From the cell containing the given text, extract its center point as [X, Y] coordinate. 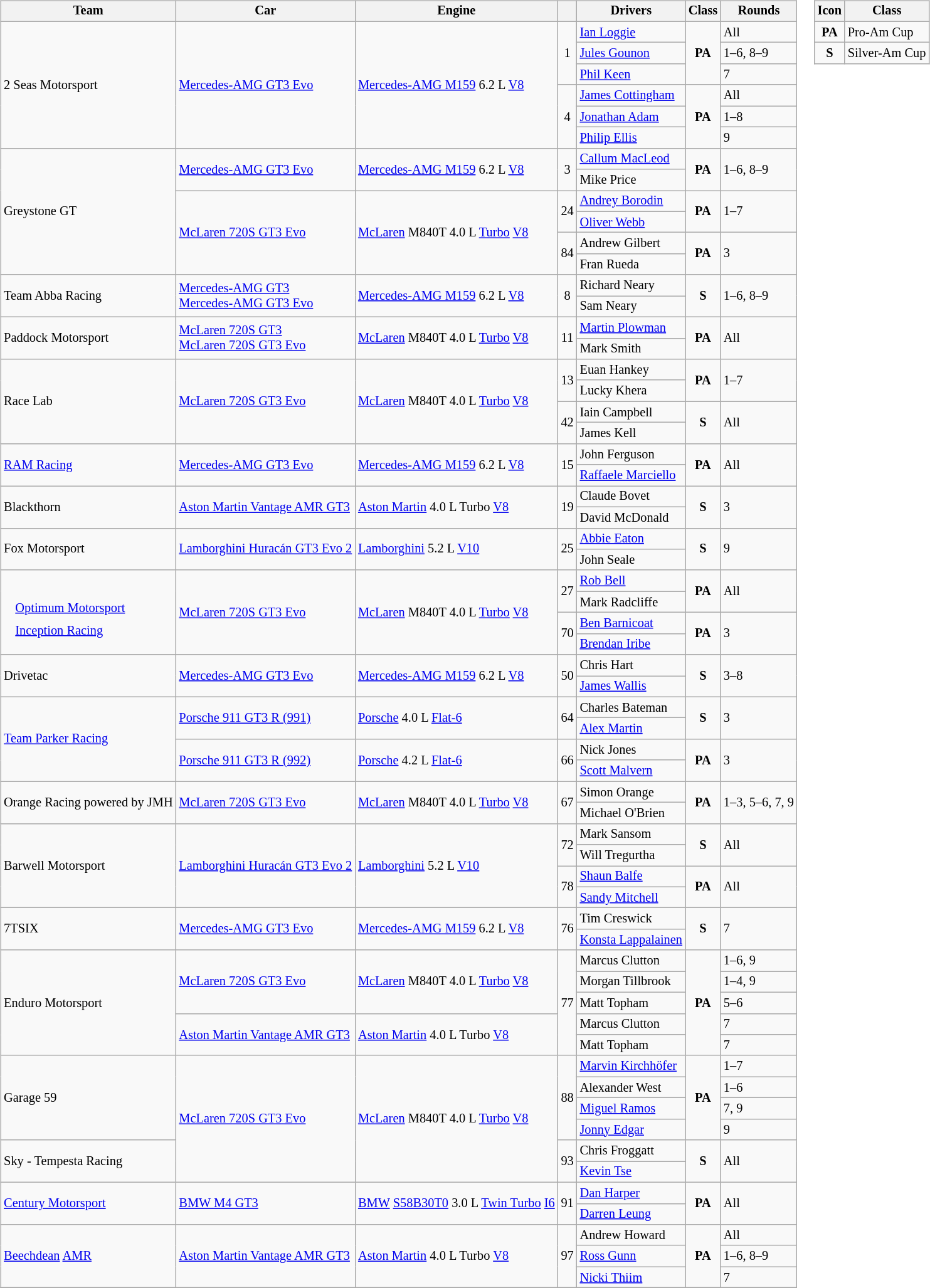
Mark Sansom [631, 834]
76 [568, 929]
Morgan Tillbrook [631, 982]
67 [568, 803]
John Ferguson [631, 454]
Kevin Tse [631, 1172]
Rounds [759, 11]
Jonny Edgar [631, 1129]
Team Abba Racing [88, 296]
Andrew Howard [631, 1235]
72 [568, 844]
Andrew Gilbert [631, 243]
4 [568, 117]
7TSIX [88, 929]
Mercedes-AMG GT3 Mercedes-AMG GT3 Evo [265, 296]
Ian Loggie [631, 32]
8 [568, 296]
Callum MacLeod [631, 159]
Darren Leung [631, 1214]
Silver-Am Cup [887, 53]
Ross Gunn [631, 1256]
11 [568, 337]
BMW M4 GT3 [265, 1203]
Century Motorsport [88, 1203]
3–8 [759, 676]
Team [88, 11]
Race Lab [88, 401]
Marvin Kirchhöfer [631, 1066]
Mark Smith [631, 349]
91 [568, 1203]
Barwell Motorsport [88, 865]
Enduro Motorsport [88, 1003]
Lucky Khera [631, 391]
Andrey Borodin [631, 201]
Tim Creswick [631, 919]
1–6 [759, 1087]
88 [568, 1097]
Shaun Balfe [631, 877]
Engine [457, 11]
42 [568, 423]
James Kell [631, 433]
Scott Malvern [631, 771]
1 [568, 53]
Dan Harper [631, 1193]
Porsche 911 GT3 R (992) [265, 760]
Pro-Am Cup [887, 32]
John Seale [631, 560]
Greystone GT [88, 211]
Oliver Webb [631, 222]
RAM Racing [88, 464]
Icon [830, 11]
Raffaele Marciello [631, 475]
David McDonald [631, 517]
Car [265, 11]
James Wallis [631, 687]
27 [568, 591]
Nicki Thiim [631, 1277]
1–4, 9 [759, 982]
19 [568, 507]
25 [568, 549]
Rob Bell [631, 581]
15 [568, 464]
5–6 [759, 1003]
Paddock Motorsport [88, 337]
Claude Bovet [631, 497]
Sandy Mitchell [631, 897]
66 [568, 760]
77 [568, 1003]
Garage 59 [88, 1097]
Fox Motorsport [88, 549]
Abbie Eaton [631, 539]
Orange Racing powered by JMH [88, 803]
Chris Hart [631, 665]
Optimum Motorsport [70, 608]
Sky - Tempesta Racing [88, 1161]
64 [568, 717]
97 [568, 1257]
Martin Plowman [631, 327]
Sam Neary [631, 307]
Miguel Ramos [631, 1109]
Jonathan Adam [631, 117]
Ben Barnicoat [631, 623]
James Cottingham [631, 95]
Team Parker Racing [88, 739]
Blackthorn [88, 507]
Mark Radcliffe [631, 602]
Porsche 4.2 L Flat-6 [457, 760]
1–8 [759, 117]
Alex Martin [631, 729]
Mike Price [631, 180]
84 [568, 253]
BMW S58B30T0 3.0 L Twin Turbo I6 [457, 1203]
2 Seas Motorsport [88, 85]
1–6, 9 [759, 961]
Phil Keen [631, 75]
Iain Campbell [631, 412]
Porsche 911 GT3 R (991) [265, 717]
Inception Racing [70, 630]
Optimum Motorsport Inception Racing [88, 612]
13 [568, 380]
Fran Rueda [631, 265]
Philip Ellis [631, 138]
1–3, 5–6, 7, 9 [759, 803]
70 [568, 633]
McLaren 720S GT3 McLaren 720S GT3 Evo [265, 337]
Michael O'Brien [631, 813]
Euan Hankey [631, 370]
Nick Jones [631, 750]
Brendan Iribe [631, 644]
Porsche 4.0 L Flat-6 [457, 717]
24 [568, 212]
Simon Orange [631, 792]
Beechdean AMR [88, 1257]
93 [568, 1161]
7, 9 [759, 1109]
Charles Bateman [631, 707]
Will Tregurtha [631, 855]
Drivers [631, 11]
Konsta Lappalainen [631, 940]
50 [568, 676]
Alexander West [631, 1087]
78 [568, 887]
Richard Neary [631, 285]
Drivetac [88, 676]
Jules Gounon [631, 53]
Chris Froggatt [631, 1151]
